Pinpoint the cell where the given text exists, returning its (X, Y) midpoint coordinate. 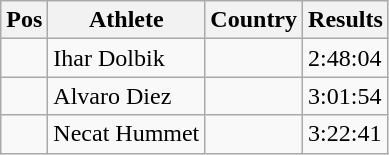
Athlete (126, 20)
Pos (24, 20)
2:48:04 (346, 58)
3:22:41 (346, 134)
Results (346, 20)
3:01:54 (346, 96)
Alvaro Diez (126, 96)
Country (254, 20)
Ihar Dolbik (126, 58)
Necat Hummet (126, 134)
